Return [X, Y] of the center of cell containing provided text 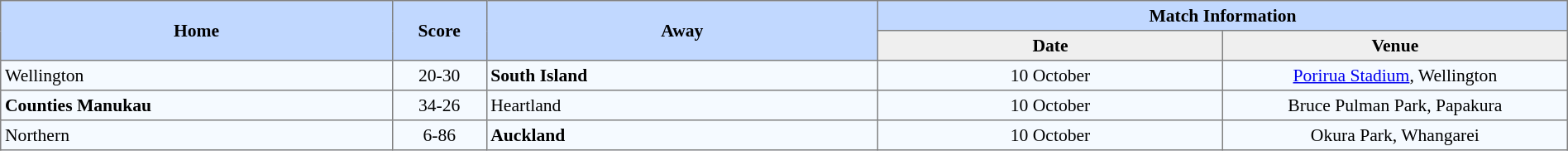
20-30 [439, 75]
Counties Manukau [197, 105]
Northern [197, 135]
Away [682, 31]
Date [1050, 46]
Porirua Stadium, Wellington [1394, 75]
South Island [682, 75]
Okura Park, Whangarei [1394, 135]
Home [197, 31]
Score [439, 31]
Heartland [682, 105]
Auckland [682, 135]
Bruce Pulman Park, Papakura [1394, 105]
Wellington [197, 75]
34-26 [439, 105]
6-86 [439, 135]
Match Information [1223, 16]
Venue [1394, 46]
